From the cell containing the given text, extract its center point as (x, y) coordinate. 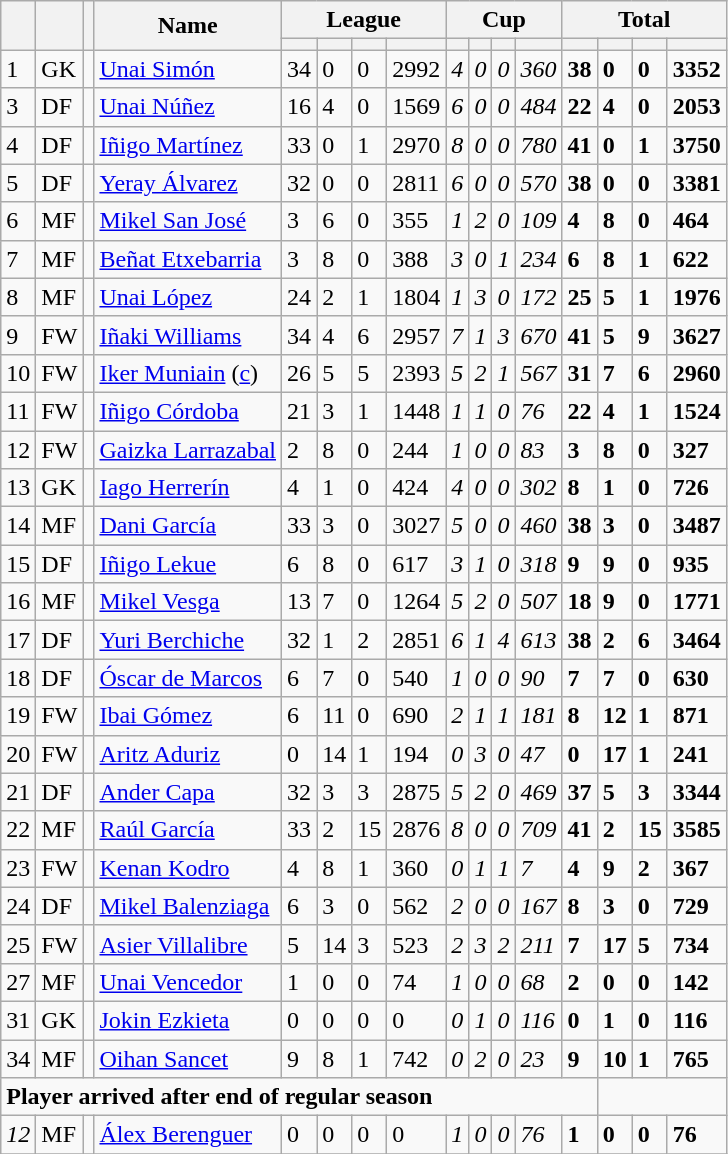
Unai Vencedor (188, 982)
Mikel Balenziaga (188, 906)
181 (538, 716)
Raúl García (188, 830)
3464 (696, 640)
388 (416, 259)
74 (416, 982)
142 (696, 982)
469 (538, 792)
Kenan Kodro (188, 868)
Óscar de Marcos (188, 678)
630 (696, 678)
1524 (696, 411)
2992 (416, 69)
2875 (416, 792)
742 (416, 1059)
Iago Herrerín (188, 488)
Jokin Ezkieta (188, 1020)
3627 (696, 335)
194 (416, 754)
1804 (416, 297)
Cup (504, 20)
20 (18, 754)
Name (188, 26)
Yuri Berchiche (188, 640)
Asier Villalibre (188, 944)
617 (416, 564)
Mikel San José (188, 221)
464 (696, 221)
244 (416, 449)
Player arrived after end of regular season (299, 1097)
90 (538, 678)
Total (644, 20)
567 (538, 373)
234 (538, 259)
47 (538, 754)
Oihan Sancet (188, 1059)
460 (538, 526)
690 (416, 716)
Gaizka Larrazabal (188, 449)
Beñat Etxebarria (188, 259)
Yeray Álvarez (188, 183)
68 (538, 982)
Unai Simón (188, 69)
Ibai Gómez (188, 716)
1448 (416, 411)
367 (696, 868)
355 (416, 221)
709 (538, 830)
780 (538, 145)
540 (416, 678)
622 (696, 259)
570 (538, 183)
2851 (416, 640)
3344 (696, 792)
Iñigo Córdoba (188, 411)
167 (538, 906)
1569 (416, 107)
729 (696, 906)
424 (416, 488)
Unai López (188, 297)
109 (538, 221)
670 (538, 335)
Aritz Aduriz (188, 754)
726 (696, 488)
1976 (696, 297)
871 (696, 716)
Iñigo Martínez (188, 145)
935 (696, 564)
League (364, 20)
2876 (416, 830)
2811 (416, 183)
172 (538, 297)
2970 (416, 145)
3027 (416, 526)
3750 (696, 145)
507 (538, 602)
Álex Berenguer (188, 1135)
2393 (416, 373)
2960 (696, 373)
765 (696, 1059)
Iker Muniain (c) (188, 373)
Mikel Vesga (188, 602)
2957 (416, 335)
484 (538, 107)
37 (580, 792)
3352 (696, 69)
3487 (696, 526)
Iñaki Williams (188, 335)
327 (696, 449)
27 (18, 982)
26 (300, 373)
Unai Núñez (188, 107)
523 (416, 944)
318 (538, 564)
Dani García (188, 526)
2053 (696, 107)
211 (538, 944)
613 (538, 640)
83 (538, 449)
3381 (696, 183)
302 (538, 488)
Ander Capa (188, 792)
3585 (696, 830)
241 (696, 754)
19 (18, 716)
734 (696, 944)
Iñigo Lekue (188, 564)
1264 (416, 602)
1771 (696, 602)
562 (416, 906)
